Return (x, y) of the center of cell containing provided text 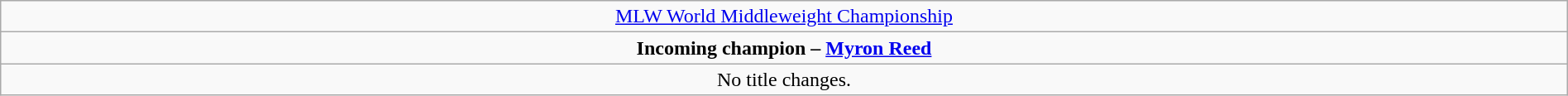
No title changes. (784, 79)
Incoming champion – Myron Reed (784, 48)
MLW World Middleweight Championship (784, 17)
